From the cell containing the given text, extract its center point as (X, Y) coordinate. 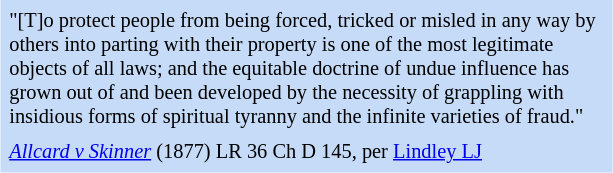
Allcard v Skinner (1877) LR 36 Ch D 145, per Lindley LJ (306, 152)
